Return (X, Y) of the center of cell containing provided text 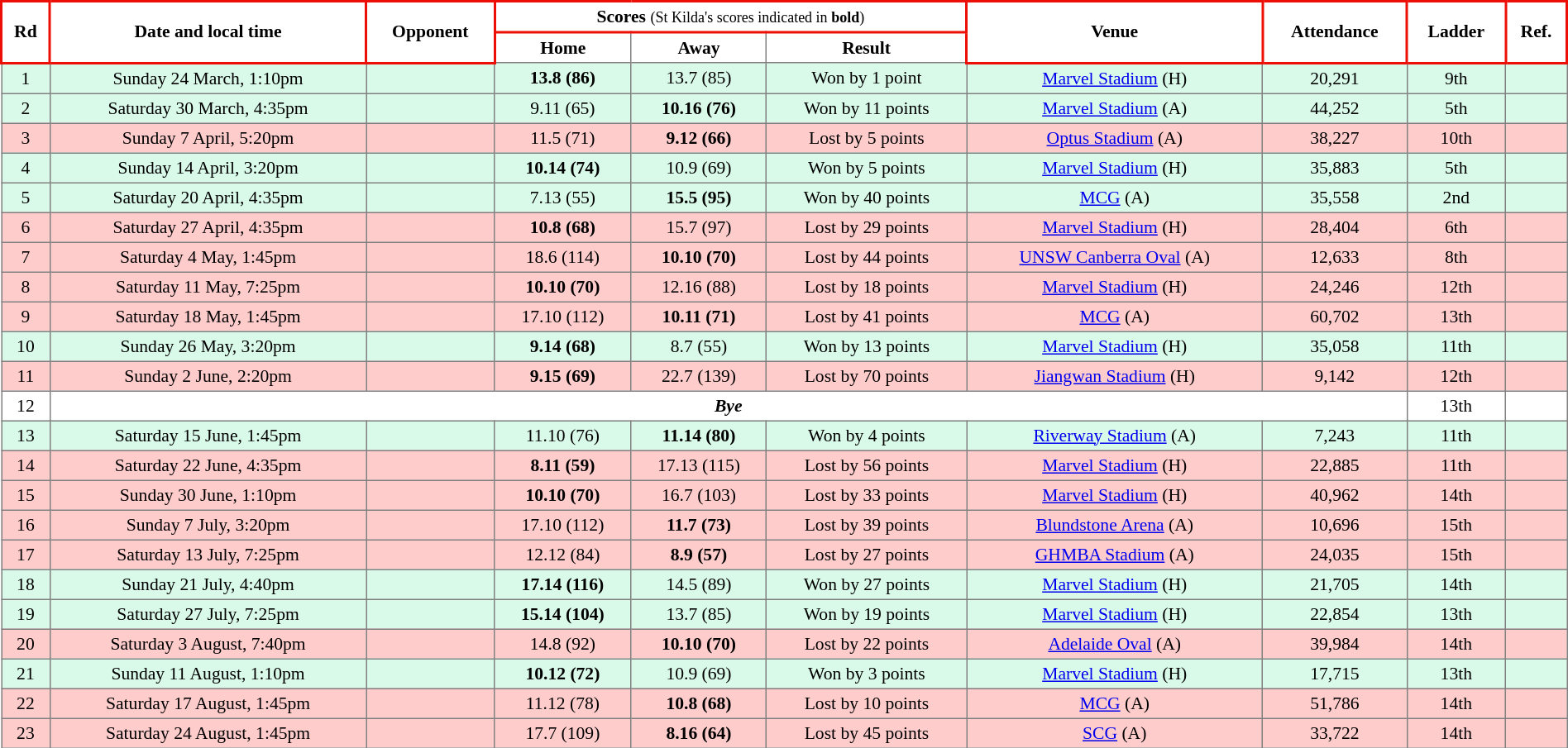
Lost by 39 points (867, 524)
Sunday 11 August, 1:10pm (208, 673)
7 (26, 256)
23 (26, 732)
11.14 (80) (699, 435)
15.5 (95) (699, 197)
Sunday 30 June, 1:10pm (208, 494)
Lost by 22 points (867, 643)
Marvel Stadium (A) (1115, 107)
5 (26, 197)
17,715 (1335, 673)
Lost by 44 points (867, 256)
Result (867, 48)
8.9 (57) (699, 554)
Lost by 33 points (867, 494)
Rd (26, 32)
39,984 (1335, 643)
Ref. (1536, 32)
7.13 (55) (562, 197)
Won by 5 points (867, 167)
Attendance (1335, 32)
Opponent (430, 32)
12.16 (88) (699, 286)
8.16 (64) (699, 732)
Lost by 27 points (867, 554)
9.15 (69) (562, 375)
35,558 (1335, 197)
11.12 (78) (562, 703)
Jiangwan Stadium (H) (1115, 375)
Lost by 41 points (867, 316)
Won by 11 points (867, 107)
Away (699, 48)
12,633 (1335, 256)
21 (26, 673)
17.13 (115) (699, 465)
35,058 (1335, 345)
Lost by 56 points (867, 465)
6th (1456, 226)
9 (26, 316)
Adelaide Oval (A) (1115, 643)
Sunday 7 July, 3:20pm (208, 524)
24,246 (1335, 286)
Won by 4 points (867, 435)
33,722 (1335, 732)
9,142 (1335, 375)
2 (26, 107)
Saturday 3 August, 7:40pm (208, 643)
12.12 (84) (562, 554)
Sunday 2 June, 2:20pm (208, 375)
16.7 (103) (699, 494)
9.12 (66) (699, 137)
Sunday 14 April, 3:20pm (208, 167)
Sunday 24 March, 1:10pm (208, 78)
11.5 (71) (562, 137)
Saturday 30 March, 4:35pm (208, 107)
Sunday 26 May, 3:20pm (208, 345)
22,854 (1335, 613)
13.8 (86) (562, 78)
UNSW Canberra Oval (A) (1115, 256)
Saturday 15 June, 1:45pm (208, 435)
14.8 (92) (562, 643)
9th (1456, 78)
Bye (728, 405)
17 (26, 554)
Home (562, 48)
18 (26, 584)
Won by 19 points (867, 613)
Won by 13 points (867, 345)
Scores (St Kilda's scores indicated in bold) (731, 17)
15.7 (97) (699, 226)
Saturday 11 May, 7:25pm (208, 286)
51,786 (1335, 703)
Saturday 17 August, 1:45pm (208, 703)
Lost by 45 points (867, 732)
Blundstone Arena (A) (1115, 524)
15 (26, 494)
17.7 (109) (562, 732)
Riverway Stadium (A) (1115, 435)
10,696 (1335, 524)
10.12 (72) (562, 673)
8th (1456, 256)
14.5 (89) (699, 584)
Sunday 21 July, 4:40pm (208, 584)
22 (26, 703)
SCG (A) (1115, 732)
Date and local time (208, 32)
44,252 (1335, 107)
10 (26, 345)
38,227 (1335, 137)
28,404 (1335, 226)
8.7 (55) (699, 345)
22,885 (1335, 465)
12 (26, 405)
14 (26, 465)
24,035 (1335, 554)
11.10 (76) (562, 435)
4 (26, 167)
Lost by 5 points (867, 137)
2nd (1456, 197)
21,705 (1335, 584)
9.11 (65) (562, 107)
10th (1456, 137)
Venue (1115, 32)
1 (26, 78)
8.11 (59) (562, 465)
Lost by 10 points (867, 703)
8 (26, 286)
Saturday 22 June, 4:35pm (208, 465)
10.16 (76) (699, 107)
Saturday 13 July, 7:25pm (208, 554)
40,962 (1335, 494)
Saturday 20 April, 4:35pm (208, 197)
10.14 (74) (562, 167)
Sunday 7 April, 5:20pm (208, 137)
6 (26, 226)
Lost by 70 points (867, 375)
20 (26, 643)
22.7 (139) (699, 375)
Optus Stadium (A) (1115, 137)
9.14 (68) (562, 345)
18.6 (114) (562, 256)
Won by 27 points (867, 584)
Won by 3 points (867, 673)
19 (26, 613)
Won by 40 points (867, 197)
20,291 (1335, 78)
17.14 (116) (562, 584)
10.11 (71) (699, 316)
Saturday 27 April, 4:35pm (208, 226)
60,702 (1335, 316)
Saturday 18 May, 1:45pm (208, 316)
Won by 1 point (867, 78)
13 (26, 435)
Saturday 27 July, 7:25pm (208, 613)
11 (26, 375)
35,883 (1335, 167)
Saturday 4 May, 1:45pm (208, 256)
Lost by 29 points (867, 226)
Ladder (1456, 32)
15.14 (104) (562, 613)
16 (26, 524)
GHMBA Stadium (A) (1115, 554)
3 (26, 137)
Saturday 24 August, 1:45pm (208, 732)
Lost by 18 points (867, 286)
7,243 (1335, 435)
11.7 (73) (699, 524)
